Extract the (X, Y) coordinate from the center of the cell holding the provided text.  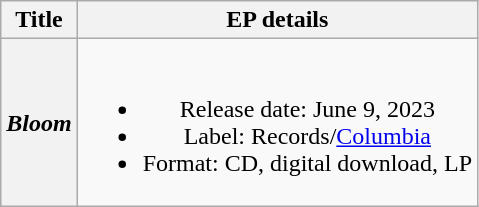
Bloom (39, 122)
Release date: June 9, 2023Label: Records/ColumbiaFormat: CD, digital download, LP (277, 122)
Title (39, 20)
EP details (277, 20)
